Determine the (X, Y) coordinate at the center of the cell enclosing the given text.  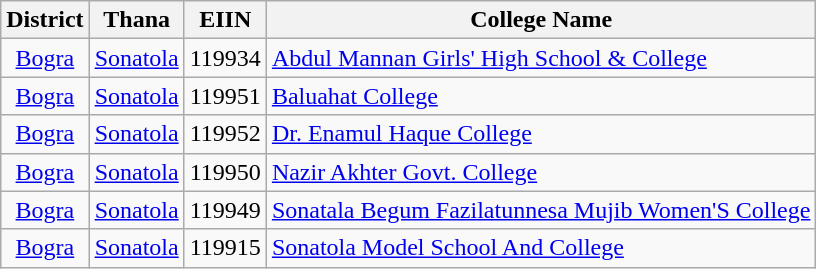
119952 (225, 134)
Thana (136, 20)
Sonatala Begum Fazilatunnesa Mujib Women'S College (541, 210)
District (45, 20)
Baluahat College (541, 96)
119951 (225, 96)
EIIN (225, 20)
119915 (225, 248)
Abdul Mannan Girls' High School & College (541, 58)
Dr. Enamul Haque College (541, 134)
College Name (541, 20)
Nazir Akhter Govt. College (541, 172)
119934 (225, 58)
119950 (225, 172)
119949 (225, 210)
Sonatola Model School And College (541, 248)
